Locate the cell with the specified text and output its (x, y) center coordinate. 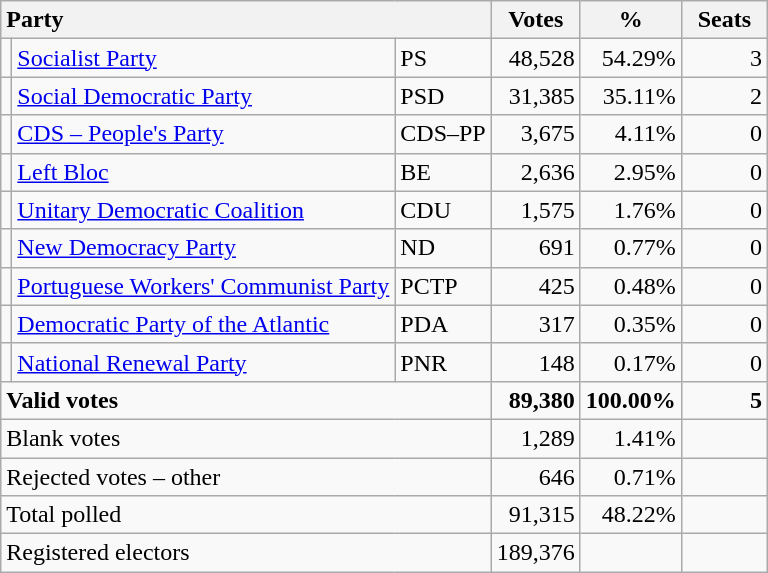
48.22% (630, 515)
Valid votes (246, 400)
CDS–PP (443, 134)
Portuguese Workers' Communist Party (204, 286)
BE (443, 172)
89,380 (536, 400)
48,528 (536, 58)
0.71% (630, 477)
National Renewal Party (204, 362)
691 (536, 248)
Votes (536, 20)
Total polled (246, 515)
2.95% (630, 172)
425 (536, 286)
0.35% (630, 324)
Democratic Party of the Atlantic (204, 324)
5 (724, 400)
646 (536, 477)
Seats (724, 20)
4.11% (630, 134)
PNR (443, 362)
1.41% (630, 438)
New Democracy Party (204, 248)
PCTP (443, 286)
91,315 (536, 515)
PDA (443, 324)
Registered electors (246, 553)
CDS – People's Party (204, 134)
1,289 (536, 438)
Party (246, 20)
Socialist Party (204, 58)
Unitary Democratic Coalition (204, 210)
189,376 (536, 553)
ND (443, 248)
PS (443, 58)
0.48% (630, 286)
Blank votes (246, 438)
2 (724, 96)
Left Bloc (204, 172)
1,575 (536, 210)
Social Democratic Party (204, 96)
0.17% (630, 362)
54.29% (630, 58)
317 (536, 324)
31,385 (536, 96)
2,636 (536, 172)
1.76% (630, 210)
PSD (443, 96)
3,675 (536, 134)
148 (536, 362)
35.11% (630, 96)
0.77% (630, 248)
100.00% (630, 400)
3 (724, 58)
CDU (443, 210)
Rejected votes – other (246, 477)
% (630, 20)
